Scan for the cell matching the given text and deliver its [X, Y] coordinate at center. 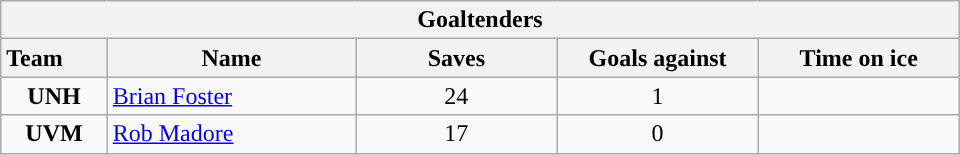
Team [54, 58]
Time on ice [858, 58]
24 [456, 96]
Brian Foster [232, 96]
Name [232, 58]
Goaltenders [480, 20]
UVM [54, 134]
0 [658, 134]
1 [658, 96]
17 [456, 134]
Rob Madore [232, 134]
UNH [54, 96]
Saves [456, 58]
Goals against [658, 58]
